Determine the [X, Y] coordinate at the center of the cell enclosing the given text.  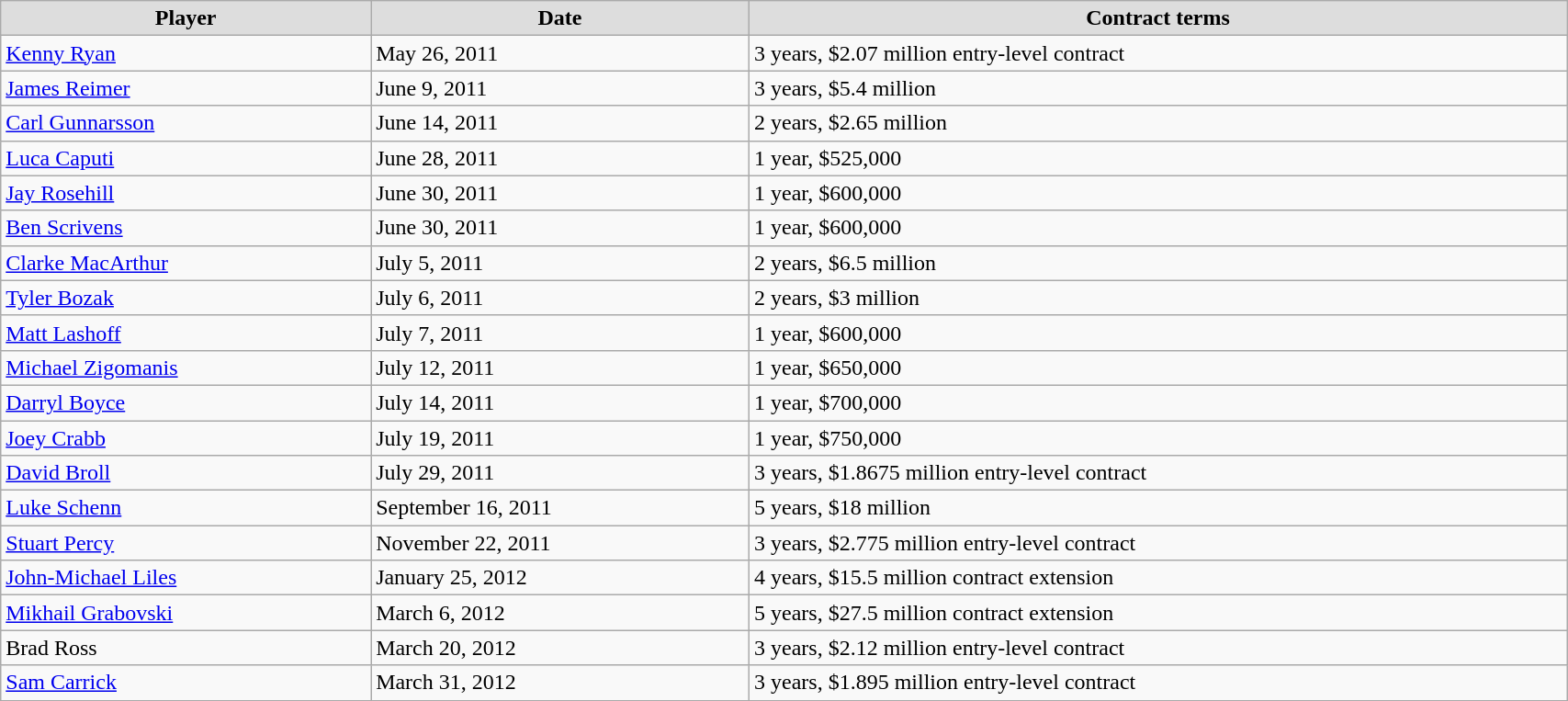
June 14, 2011 [560, 123]
Clarke MacArthur [186, 263]
July 29, 2011 [560, 473]
David Broll [186, 473]
Jay Rosehill [186, 193]
July 12, 2011 [560, 367]
Matt Lashoff [186, 333]
1 year, $700,000 [1157, 402]
Contract terms [1157, 18]
4 years, $15.5 million contract extension [1157, 578]
Tyler Bozak [186, 298]
July 6, 2011 [560, 298]
2 years, $6.5 million [1157, 263]
March 20, 2012 [560, 648]
1 year, $525,000 [1157, 158]
Sam Carrick [186, 683]
July 14, 2011 [560, 402]
Kenny Ryan [186, 53]
July 5, 2011 [560, 263]
Luke Schenn [186, 508]
June 9, 2011 [560, 88]
Mikhail Grabovski [186, 613]
Player [186, 18]
January 25, 2012 [560, 578]
May 26, 2011 [560, 53]
Luca Caputi [186, 158]
Carl Gunnarsson [186, 123]
3 years, $2.12 million entry-level contract [1157, 648]
1 year, $750,000 [1157, 438]
July 7, 2011 [560, 333]
Stuart Percy [186, 543]
November 22, 2011 [560, 543]
3 years, $5.4 million [1157, 88]
3 years, $2.775 million entry-level contract [1157, 543]
5 years, $18 million [1157, 508]
Darryl Boyce [186, 402]
5 years, $27.5 million contract extension [1157, 613]
Michael Zigomanis [186, 367]
June 28, 2011 [560, 158]
March 31, 2012 [560, 683]
2 years, $3 million [1157, 298]
3 years, $1.895 million entry-level contract [1157, 683]
July 19, 2011 [560, 438]
2 years, $2.65 million [1157, 123]
Brad Ross [186, 648]
3 years, $1.8675 million entry-level contract [1157, 473]
Date [560, 18]
Ben Scrivens [186, 228]
John-Michael Liles [186, 578]
3 years, $2.07 million entry-level contract [1157, 53]
March 6, 2012 [560, 613]
Joey Crabb [186, 438]
1 year, $650,000 [1157, 367]
September 16, 2011 [560, 508]
James Reimer [186, 88]
